For the text-containing cell, return its midpoint in [x, y] coordinate format. 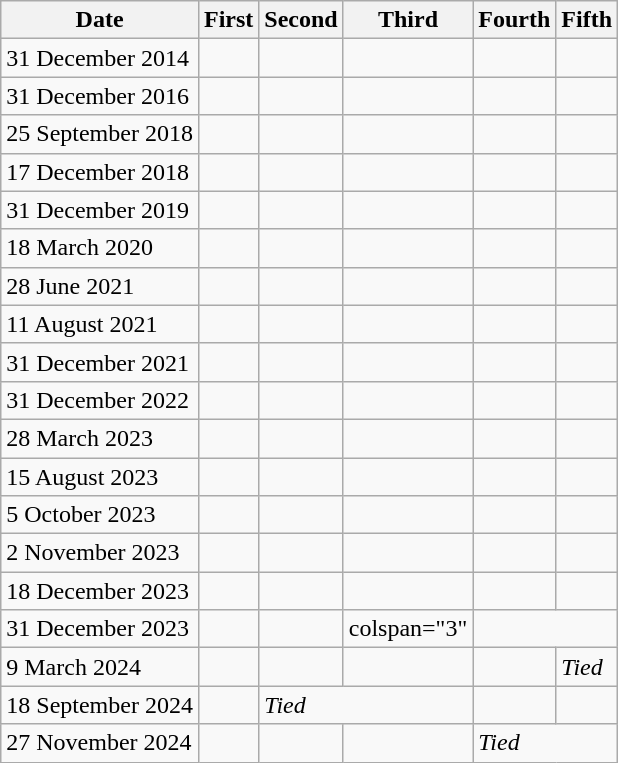
Third [408, 20]
Fourth [514, 20]
18 December 2023 [100, 591]
28 June 2021 [100, 286]
31 December 2014 [100, 58]
31 December 2016 [100, 96]
31 December 2021 [100, 362]
Date [100, 20]
31 December 2022 [100, 400]
2 November 2023 [100, 553]
11 August 2021 [100, 324]
Fifth [587, 20]
18 September 2024 [100, 705]
25 September 2018 [100, 134]
5 October 2023 [100, 515]
15 August 2023 [100, 477]
First [228, 20]
Second [301, 20]
17 December 2018 [100, 172]
28 March 2023 [100, 438]
31 December 2023 [100, 629]
9 March 2024 [100, 667]
27 November 2024 [100, 743]
18 March 2020 [100, 248]
colspan="3" [408, 629]
31 December 2019 [100, 210]
